For the text-containing cell, return its midpoint in (X, Y) coordinate format. 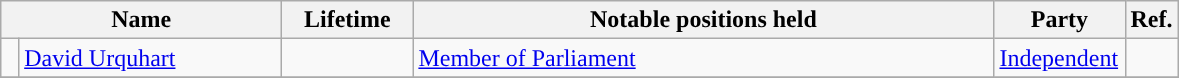
Independent (1060, 58)
Member of Parliament (704, 58)
Notable positions held (704, 20)
Name (142, 20)
Ref. (1152, 20)
Lifetime (348, 20)
Party (1060, 20)
David Urquhart (150, 58)
